Extract the [X, Y] coordinate from the center of the cell holding the provided text.  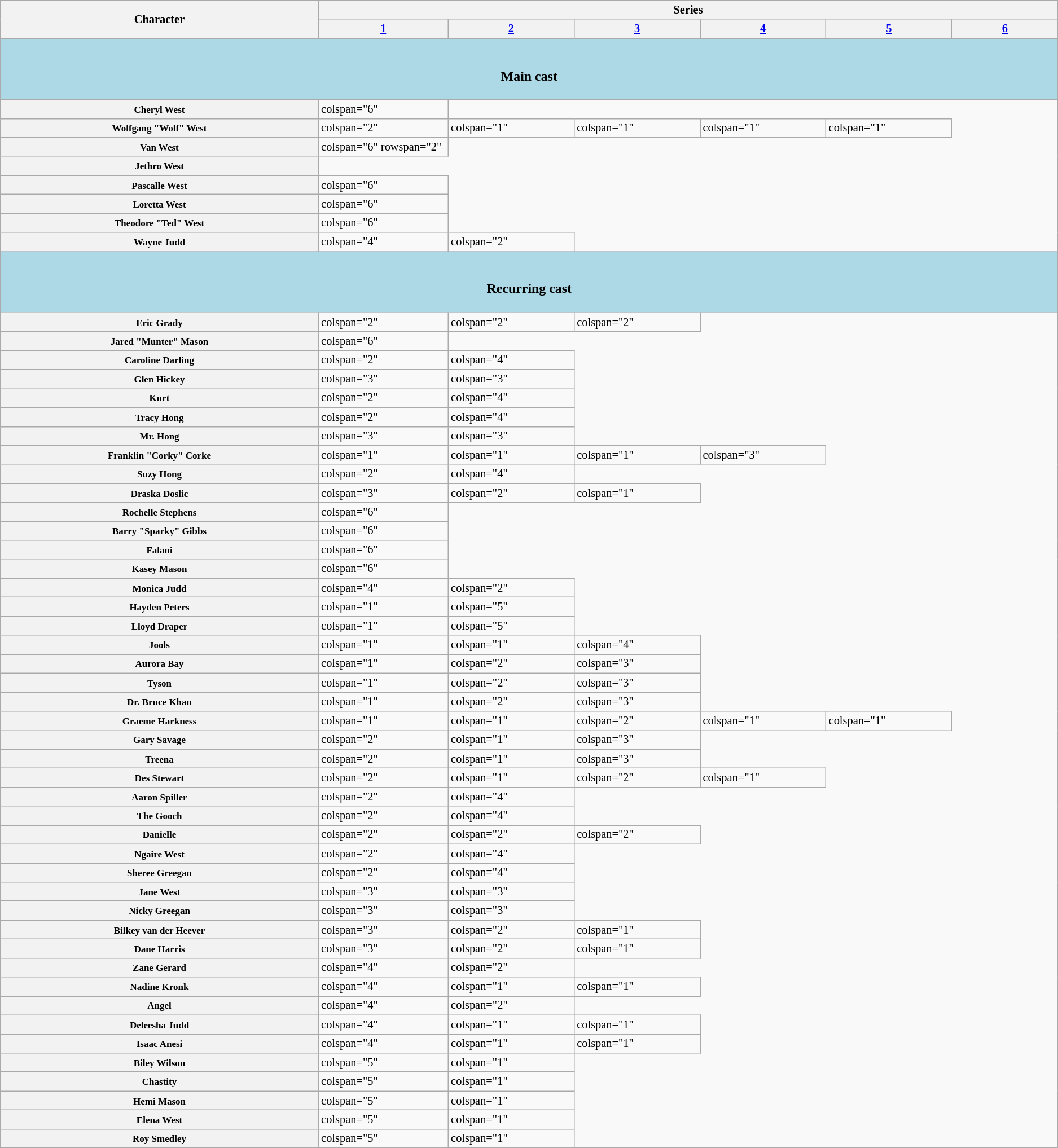
5 [889, 29]
The Gooch [160, 816]
Tyson [160, 683]
Character [160, 19]
Barry "Sparky" Gibbs [160, 531]
Jethro West [160, 166]
Sheree Greegan [160, 873]
Wolfgang "Wolf" West [160, 128]
Glen Hickey [160, 379]
Cheryl West [160, 109]
Gary Savage [160, 740]
Roy Smedley [160, 1138]
Kasey Mason [160, 569]
Elena West [160, 1119]
Series [688, 10]
Deleesha Judd [160, 1024]
Aurora Bay [160, 663]
Lloyd Draper [160, 626]
4 [763, 29]
Dr. Bruce Khan [160, 702]
Mr. Hong [160, 436]
Recurring cast [529, 281]
Kurt [160, 398]
Ngaire West [160, 854]
Nicky Greegan [160, 911]
colspan="6" rowspan="2" [383, 147]
Caroline Darling [160, 360]
Bilkey van der Heever [160, 930]
Zane Gerard [160, 967]
Theodore "Ted" West [160, 223]
Draska Doslic [160, 493]
Aaron Spiller [160, 797]
Pascalle West [160, 185]
Hayden Peters [160, 606]
Dane Harris [160, 948]
Graeme Harkness [160, 720]
Angel [160, 1005]
Jared "Munter" Mason [160, 341]
Nadine Kronk [160, 987]
Loretta West [160, 204]
Falani [160, 550]
Danielle [160, 834]
Treena [160, 759]
3 [636, 29]
Biley Wilson [160, 1062]
Main cast [529, 69]
Chastity [160, 1081]
Hemi Mason [160, 1101]
Jane West [160, 891]
1 [383, 29]
Monica Judd [160, 588]
Wayne Judd [160, 242]
Eric Grady [160, 322]
Isaac Anesi [160, 1044]
2 [511, 29]
Des Stewart [160, 777]
Franklin "Corky" Corke [160, 455]
Van West [160, 147]
Tracy Hong [160, 417]
Jools [160, 645]
Rochelle Stephens [160, 512]
Suzy Hong [160, 474]
6 [1005, 29]
